Provide the [x, y] coordinate of the cell's center where the given text is located.  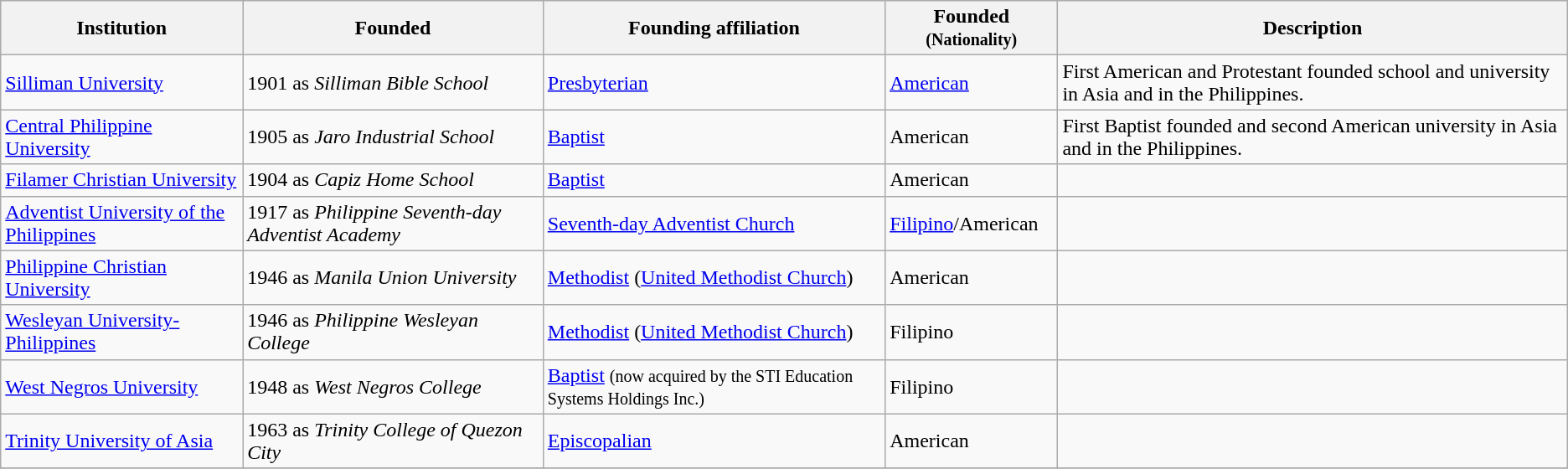
Filipino/American [972, 223]
Filamer Christian University [122, 180]
1905 as Jaro Industrial School [394, 137]
1946 as Manila Union University [394, 278]
West Negros University [122, 387]
Silliman University [122, 82]
1963 as Trinity College of Quezon City [394, 441]
Adventist University of the Philippines [122, 223]
Episcopalian [714, 441]
First American and Protestant founded school and university in Asia and in the Philippines. [1313, 82]
1917 as Philippine Seventh-day Adventist Academy [394, 223]
Seventh-day Adventist Church [714, 223]
1948 as West Negros College [394, 387]
Baptist (now acquired by the STI Education Systems Holdings Inc.) [714, 387]
Founded (Nationality) [972, 28]
1901 as Silliman Bible School [394, 82]
Wesleyan University-Philippines [122, 332]
1904 as Capiz Home School [394, 180]
1946 as Philippine Wesleyan College [394, 332]
Philippine Christian University [122, 278]
Institution [122, 28]
Presbyterian [714, 82]
Founding affiliation [714, 28]
Trinity University of Asia [122, 441]
Founded [394, 28]
Description [1313, 28]
First Baptist founded and second American university in Asia and in the Philippines. [1313, 137]
Central Philippine University [122, 137]
